For the text-containing cell, return its midpoint in [X, Y] coordinate format. 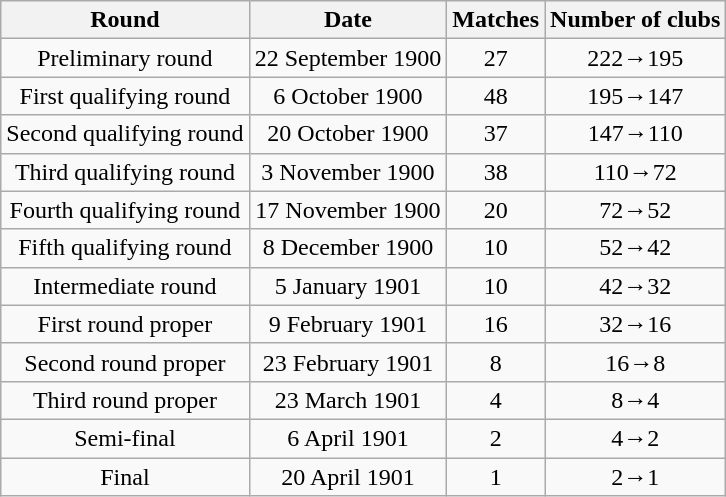
Semi-final [125, 438]
72→52 [636, 210]
Second round proper [125, 362]
8→4 [636, 400]
Final [125, 477]
5 January 1901 [348, 286]
Matches [496, 20]
Fifth qualifying round [125, 248]
20 October 1900 [348, 134]
38 [496, 172]
20 [496, 210]
20 April 1901 [348, 477]
16→8 [636, 362]
37 [496, 134]
Third round proper [125, 400]
195→147 [636, 96]
2 [496, 438]
27 [496, 58]
8 [496, 362]
Number of clubs [636, 20]
Round [125, 20]
32→16 [636, 324]
Intermediate round [125, 286]
3 November 1900 [348, 172]
6 October 1900 [348, 96]
First round proper [125, 324]
9 February 1901 [348, 324]
1 [496, 477]
48 [496, 96]
23 February 1901 [348, 362]
First qualifying round [125, 96]
Third qualifying round [125, 172]
42→32 [636, 286]
4→2 [636, 438]
147→110 [636, 134]
110→72 [636, 172]
52→42 [636, 248]
22 September 1900 [348, 58]
222→195 [636, 58]
Date [348, 20]
16 [496, 324]
Fourth qualifying round [125, 210]
8 December 1900 [348, 248]
17 November 1900 [348, 210]
4 [496, 400]
Second qualifying round [125, 134]
2→1 [636, 477]
Preliminary round [125, 58]
23 March 1901 [348, 400]
6 April 1901 [348, 438]
